From the cell containing the given text, extract its center point as (x, y) coordinate. 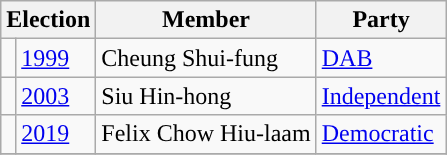
Election (48, 20)
2003 (56, 96)
Independent (381, 96)
Member (206, 20)
Felix Chow Hiu-laam (206, 134)
Democratic (381, 134)
DAB (381, 58)
Cheung Shui-fung (206, 58)
Party (381, 20)
1999 (56, 58)
2019 (56, 134)
Siu Hin-hong (206, 96)
